Return the (x, y) coordinate for the center point of the cell that contains the specified text.  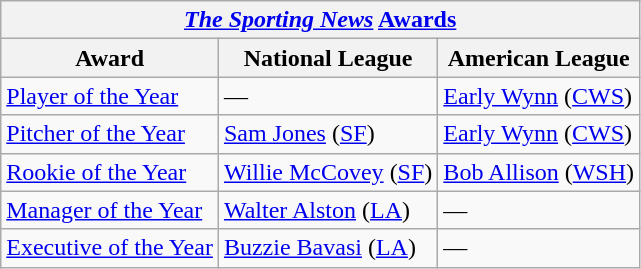
Executive of the Year (110, 248)
Award (110, 58)
Buzzie Bavasi (LA) (328, 248)
National League (328, 58)
Walter Alston (LA) (328, 210)
The Sporting News Awards (320, 20)
Manager of the Year (110, 210)
Bob Allison (WSH) (539, 172)
Player of the Year (110, 96)
Sam Jones (SF) (328, 134)
American League (539, 58)
Rookie of the Year (110, 172)
Willie McCovey (SF) (328, 172)
Pitcher of the Year (110, 134)
